Locate the cell with the specified text and output its (X, Y) center coordinate. 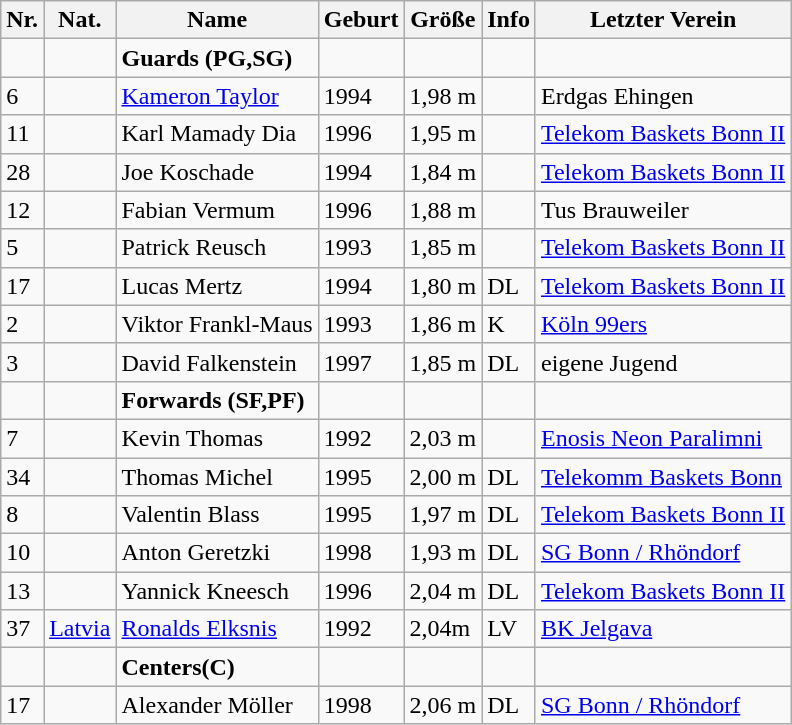
Tus Brauweiler (662, 210)
Nat. (80, 20)
1,80 m (443, 286)
Kameron Taylor (217, 96)
1,98 m (443, 96)
2,03 m (443, 438)
Alexander Möller (217, 705)
5 (22, 248)
Centers(C) (217, 667)
Telekomm Baskets Bonn (662, 477)
David Falkenstein (217, 362)
Patrick Reusch (217, 248)
8 (22, 515)
3 (22, 362)
Valentin Blass (217, 515)
7 (22, 438)
1,97 m (443, 515)
Geburt (361, 20)
Joe Koschade (217, 172)
Nr. (22, 20)
Thomas Michel (217, 477)
Ronalds Elksnis (217, 629)
37 (22, 629)
2,06 m (443, 705)
Erdgas Ehingen (662, 96)
Letzter Verein (662, 20)
Forwards (SF,PF) (217, 400)
28 (22, 172)
1,84 m (443, 172)
LV (509, 629)
Lucas Mertz (217, 286)
BK Jelgava (662, 629)
2,00 m (443, 477)
1,88 m (443, 210)
Fabian Vermum (217, 210)
1,86 m (443, 324)
K (509, 324)
Yannick Kneesch (217, 591)
Kevin Thomas (217, 438)
Info (509, 20)
eigene Jugend (662, 362)
Enosis Neon Paralimni (662, 438)
Name (217, 20)
1997 (361, 362)
Latvia (80, 629)
Größe (443, 20)
1,95 m (443, 134)
Anton Geretzki (217, 553)
Karl Mamady Dia (217, 134)
2 (22, 324)
12 (22, 210)
Viktor Frankl-Maus (217, 324)
11 (22, 134)
Guards (PG,SG) (217, 58)
1,93 m (443, 553)
2,04m (443, 629)
Köln 99ers (662, 324)
13 (22, 591)
2,04 m (443, 591)
10 (22, 553)
6 (22, 96)
34 (22, 477)
